Detect which cell encompasses the target text, then output its (X, Y) center coordinate. 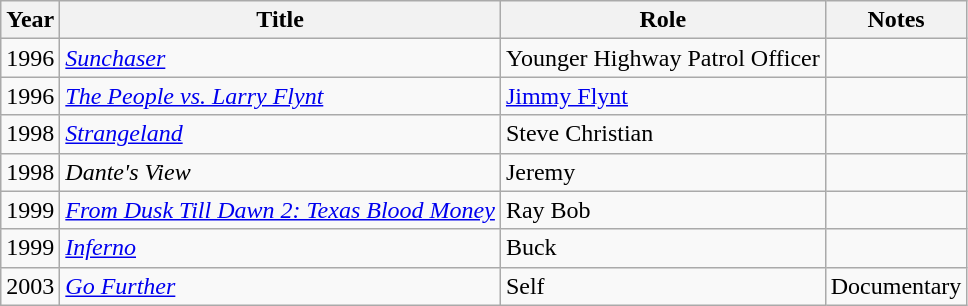
Buck (662, 248)
Younger Highway Patrol Officer (662, 58)
Ray Bob (662, 210)
Title (280, 20)
Sunchaser (280, 58)
Dante's View (280, 172)
Go Further (280, 286)
From Dusk Till Dawn 2: Texas Blood Money (280, 210)
Inferno (280, 248)
Jeremy (662, 172)
Role (662, 20)
The People vs. Larry Flynt (280, 96)
Self (662, 286)
Jimmy Flynt (662, 96)
Year (30, 20)
2003 (30, 286)
Steve Christian (662, 134)
Strangeland (280, 134)
Notes (896, 20)
Documentary (896, 286)
